Extract the (x, y) coordinate from the center of the cell holding the provided text.  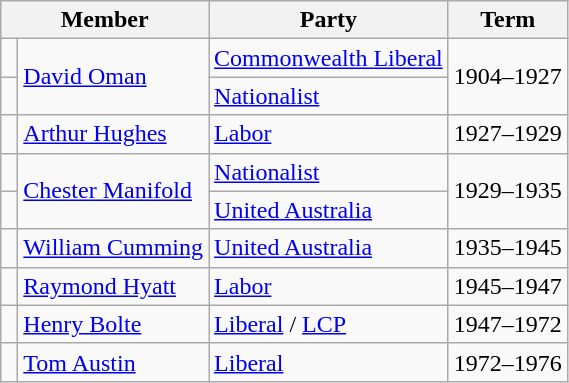
Tom Austin (114, 362)
1935–1945 (508, 248)
Term (508, 20)
1945–1947 (508, 286)
William Cumming (114, 248)
Chester Manifold (114, 191)
1927–1929 (508, 134)
Party (329, 20)
Liberal (329, 362)
David Oman (114, 77)
Arthur Hughes (114, 134)
Commonwealth Liberal (329, 58)
Henry Bolte (114, 324)
1947–1972 (508, 324)
Raymond Hyatt (114, 286)
1972–1976 (508, 362)
1904–1927 (508, 77)
1929–1935 (508, 191)
Liberal / LCP (329, 324)
Member (105, 20)
